Provide the (X, Y) coordinate of the cell's center where the given text is located.  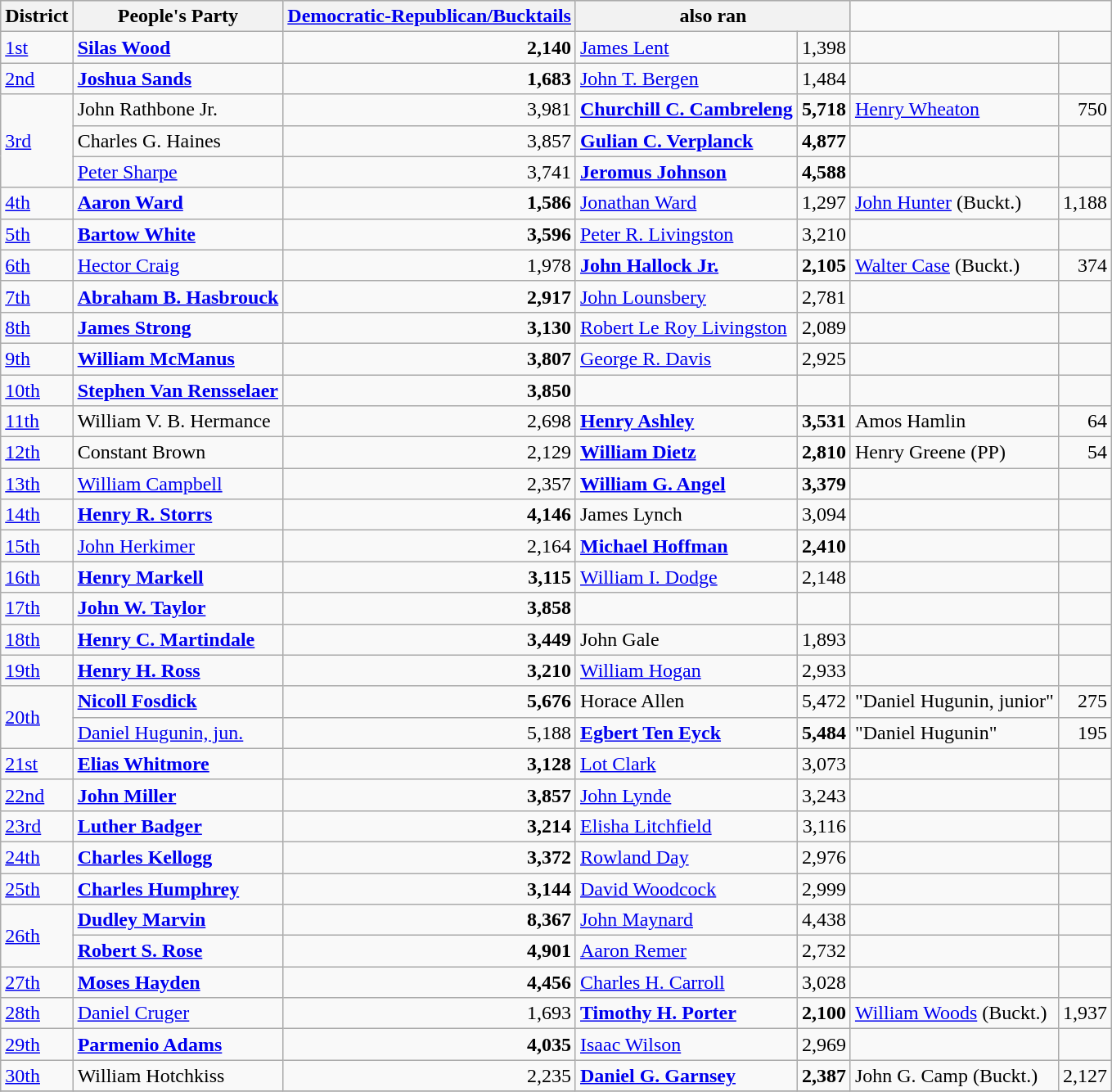
3,243 (823, 795)
2,917 (430, 296)
23rd (37, 826)
Horace Allen (686, 702)
16th (37, 577)
District (37, 16)
5,188 (430, 733)
2,781 (823, 296)
3,741 (430, 172)
James Strong (178, 327)
3,116 (823, 826)
Hector Craig (178, 265)
John Hunter (Buckt.) (954, 203)
Charles Kellogg (178, 857)
2,976 (823, 857)
3,214 (430, 826)
2,140 (430, 47)
2,969 (823, 1045)
John Lynde (686, 795)
John Gale (686, 639)
4th (37, 203)
3rd (37, 141)
10th (37, 390)
3,094 (823, 515)
2,089 (823, 327)
Lot Clark (686, 764)
1,398 (823, 47)
Jonathan Ward (686, 203)
Nicoll Fosdick (178, 702)
2,100 (823, 1013)
John W. Taylor (178, 608)
3,449 (430, 639)
12th (37, 453)
Charles G. Haines (178, 141)
Henry Markell (178, 577)
Charles Humphrey (178, 888)
18th (37, 639)
Democratic-Republican/Bucktails (430, 16)
People's Party (178, 16)
Henry R. Storrs (178, 515)
750 (1085, 110)
Robert Le Roy Livingston (686, 327)
3,128 (430, 764)
Stephen Van Rensselaer (178, 390)
1,484 (823, 79)
3,130 (430, 327)
Daniel Cruger (178, 1013)
4,588 (823, 172)
Joshua Sands (178, 79)
4,035 (430, 1045)
Charles H. Carroll (686, 982)
2,164 (430, 546)
Parmenio Adams (178, 1045)
6th (37, 265)
Bartow White (178, 234)
Isaac Wilson (686, 1045)
Abraham B. Hasbrouck (178, 296)
1,937 (1085, 1013)
Amos Hamlin (954, 422)
1,683 (430, 79)
5,718 (823, 110)
also ran (713, 16)
8,367 (430, 920)
"Daniel Hugunin, junior" (954, 702)
2,698 (430, 422)
Luther Badger (178, 826)
2,148 (823, 577)
2,235 (430, 1076)
Constant Brown (178, 453)
24th (37, 857)
29th (37, 1045)
195 (1085, 733)
3,115 (430, 577)
3,379 (823, 484)
2,933 (823, 670)
5th (37, 234)
14th (37, 515)
Daniel Hugunin, jun. (178, 733)
3,850 (430, 390)
George R. Davis (686, 359)
2,387 (823, 1076)
Dudley Marvin (178, 920)
5,472 (823, 702)
5,676 (430, 702)
Timothy H. Porter (686, 1013)
"Daniel Hugunin" (954, 733)
275 (1085, 702)
John Lounsbery (686, 296)
2,925 (823, 359)
Gulian C. Verplanck (686, 141)
4,456 (430, 982)
Peter R. Livingston (686, 234)
Moses Hayden (178, 982)
4,146 (430, 515)
13th (37, 484)
John Hallock Jr. (686, 265)
4,438 (823, 920)
2nd (37, 79)
3,807 (430, 359)
11th (37, 422)
John G. Camp (Buckt.) (954, 1076)
John Miller (178, 795)
John T. Bergen (686, 79)
Henry C. Martindale (178, 639)
3,858 (430, 608)
2,357 (430, 484)
William McManus (178, 359)
Henry Wheaton (954, 110)
7th (37, 296)
21st (37, 764)
Aaron Ward (178, 203)
3,028 (823, 982)
27th (37, 982)
25th (37, 888)
William Dietz (686, 453)
4,877 (823, 141)
2,410 (823, 546)
Churchill C. Cambreleng (686, 110)
30th (37, 1076)
2,732 (823, 951)
64 (1085, 422)
Elias Whitmore (178, 764)
3,073 (823, 764)
William V. B. Hermance (178, 422)
2,810 (823, 453)
8th (37, 327)
374 (1085, 265)
3,144 (430, 888)
William Hogan (686, 670)
Henry H. Ross (178, 670)
28th (37, 1013)
2,999 (823, 888)
2,127 (1085, 1076)
2,105 (823, 265)
54 (1085, 453)
9th (37, 359)
William Woods (Buckt.) (954, 1013)
26th (37, 936)
Silas Wood (178, 47)
22nd (37, 795)
3,372 (430, 857)
John Rathbone Jr. (178, 110)
Henry Greene (PP) (954, 453)
John Maynard (686, 920)
5,484 (823, 733)
Egbert Ten Eyck (686, 733)
Elisha Litchfield (686, 826)
4,901 (430, 951)
3,596 (430, 234)
David Woodcock (686, 888)
Aaron Remer (686, 951)
1,693 (430, 1013)
1,297 (823, 203)
William G. Angel (686, 484)
15th (37, 546)
1,188 (1085, 203)
Henry Ashley (686, 422)
19th (37, 670)
3,531 (823, 422)
William Hotchkiss (178, 1076)
1,978 (430, 265)
James Lent (686, 47)
20th (37, 717)
William I. Dodge (686, 577)
2,129 (430, 453)
John Herkimer (178, 546)
Rowland Day (686, 857)
James Lynch (686, 515)
William Campbell (178, 484)
17th (37, 608)
Jeromus Johnson (686, 172)
1st (37, 47)
1,893 (823, 639)
3,981 (430, 110)
Walter Case (Buckt.) (954, 265)
Robert S. Rose (178, 951)
Daniel G. Garnsey (686, 1076)
Peter Sharpe (178, 172)
Michael Hoffman (686, 546)
1,586 (430, 203)
